Output the [X, Y] coordinate of the center of the cell containing the given text.  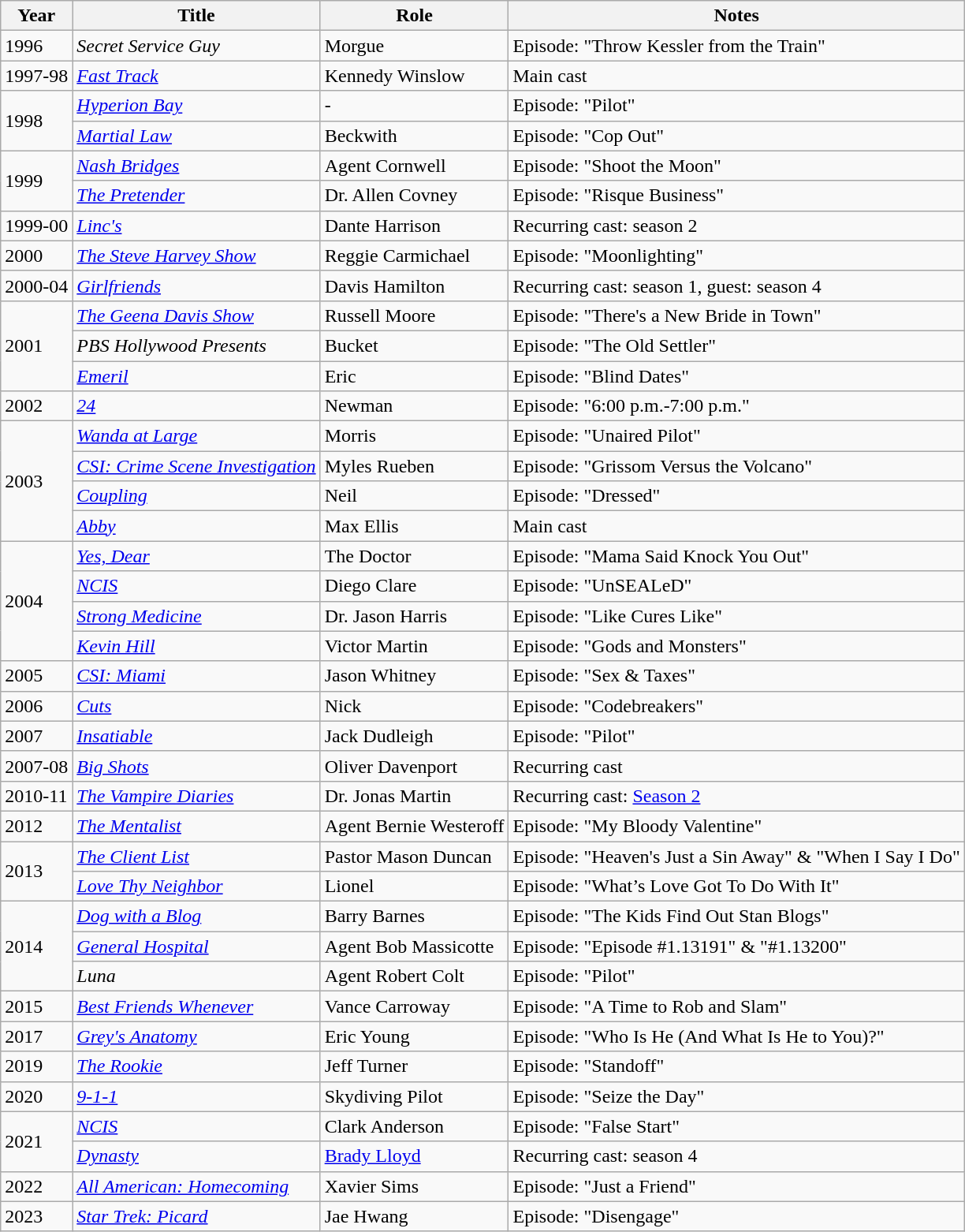
- [415, 106]
Eric [415, 376]
Episode: "Throw Kessler from the Train" [736, 46]
Agent Cornwell [415, 166]
2010-11 [36, 796]
CSI: Crime Scene Investigation [196, 466]
Brady Lloyd [415, 1156]
Neil [415, 496]
Episode: "Like Cures Like" [736, 616]
24 [196, 406]
Beckwith [415, 136]
Episode: "Seize the Day" [736, 1096]
Nick [415, 706]
Dog with a Blog [196, 917]
All American: Homecoming [196, 1186]
Luna [196, 976]
Strong Medicine [196, 616]
Dante Harrison [415, 226]
Agent Bob Massicotte [415, 946]
2022 [36, 1186]
Fast Track [196, 76]
1999 [36, 181]
2007 [36, 736]
Agent Robert Colt [415, 976]
Episode: "Disengage" [736, 1216]
Best Friends Whenever [196, 1006]
Episode: "Sex & Taxes" [736, 676]
2012 [36, 826]
2021 [36, 1141]
Agent Bernie Westeroff [415, 826]
2002 [36, 406]
The Steve Harvey Show [196, 256]
Bucket [415, 345]
1996 [36, 46]
Morris [415, 436]
2019 [36, 1066]
Skydiving Pilot [415, 1096]
Episode: "Blind Dates" [736, 376]
Episode: "Just a Friend" [736, 1186]
CSI: Miami [196, 676]
Dr. Jonas Martin [415, 796]
Kevin Hill [196, 646]
Pastor Mason Duncan [415, 856]
Episode: "Cop Out" [736, 136]
Reggie Carmichael [415, 256]
Oliver Davenport [415, 766]
Recurring cast: season 4 [736, 1156]
Diego Clare [415, 586]
Martial Law [196, 136]
Episode: "Codebreakers" [736, 706]
Secret Service Guy [196, 46]
2013 [36, 871]
Victor Martin [415, 646]
Insatiable [196, 736]
Abby [196, 526]
Yes, Dear [196, 556]
Recurring cast: Season 2 [736, 796]
2000-04 [36, 286]
1998 [36, 121]
Cuts [196, 706]
1999-00 [36, 226]
Episode: "What’s Love Got To Do With It" [736, 887]
Girlfriends [196, 286]
Eric Young [415, 1036]
Episode: "My Bloody Valentine" [736, 826]
Jae Hwang [415, 1216]
Lionel [415, 887]
Vance Carroway [415, 1006]
Episode: "Grissom Versus the Volcano" [736, 466]
Kennedy Winslow [415, 76]
Episode: "False Start" [736, 1126]
Hyperion Bay [196, 106]
Davis Hamilton [415, 286]
1997-98 [36, 76]
Episode: "Unaired Pilot" [736, 436]
Episode: "Shoot the Moon" [736, 166]
Jeff Turner [415, 1066]
Big Shots [196, 766]
The Mentalist [196, 826]
Max Ellis [415, 526]
2015 [36, 1006]
Episode: "The Old Settler" [736, 345]
The Vampire Diaries [196, 796]
Clark Anderson [415, 1126]
9-1-1 [196, 1096]
Star Trek: Picard [196, 1216]
Barry Barnes [415, 917]
Linc's [196, 226]
Year [36, 16]
Episode: "Heaven's Just a Sin Away" & "When I Say I Do" [736, 856]
2004 [36, 601]
2001 [36, 345]
Episode: "The Kids Find Out Stan Blogs" [736, 917]
Episode: "Mama Said Knock You Out" [736, 556]
Wanda at Large [196, 436]
The Doctor [415, 556]
Emeril [196, 376]
Role [415, 16]
Episode: "There's a New Bride in Town" [736, 315]
Episode: "UnSEALeD" [736, 586]
General Hospital [196, 946]
2017 [36, 1036]
Dr. Allen Covney [415, 196]
The Pretender [196, 196]
Dr. Jason Harris [415, 616]
Xavier Sims [415, 1186]
Episode: "A Time to Rob and Slam" [736, 1006]
PBS Hollywood Presents [196, 345]
2007-08 [36, 766]
Newman [415, 406]
The Client List [196, 856]
Morgue [415, 46]
Episode: "Who Is He (And What Is He to You)?" [736, 1036]
Jason Whitney [415, 676]
Notes [736, 16]
The Rookie [196, 1066]
2014 [36, 946]
Dynasty [196, 1156]
Title [196, 16]
Myles Rueben [415, 466]
Episode: "6:00 p.m.-7:00 p.m." [736, 406]
2006 [36, 706]
2000 [36, 256]
Jack Dudleigh [415, 736]
Grey's Anatomy [196, 1036]
2003 [36, 481]
Episode: "Risque Business" [736, 196]
Nash Bridges [196, 166]
Coupling [196, 496]
Episode: "Gods and Monsters" [736, 646]
2020 [36, 1096]
The Geena Davis Show [196, 315]
Episode: "Dressed" [736, 496]
Recurring cast: season 1, guest: season 4 [736, 286]
2005 [36, 676]
Recurring cast: season 2 [736, 226]
Episode: "Moonlighting" [736, 256]
Episode: "Standoff" [736, 1066]
Episode: "Episode #1.13191" & "#1.13200" [736, 946]
Russell Moore [415, 315]
2023 [36, 1216]
Love Thy Neighbor [196, 887]
Recurring cast [736, 766]
